Pinpoint the cell where the given text exists, returning its (x, y) midpoint coordinate. 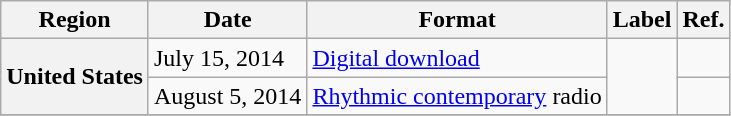
Digital download (457, 58)
United States (75, 77)
Ref. (704, 20)
Region (75, 20)
July 15, 2014 (227, 58)
Label (642, 20)
Date (227, 20)
August 5, 2014 (227, 96)
Rhythmic contemporary radio (457, 96)
Format (457, 20)
